Pinpoint the cell where the given text exists, returning its [X, Y] midpoint coordinate. 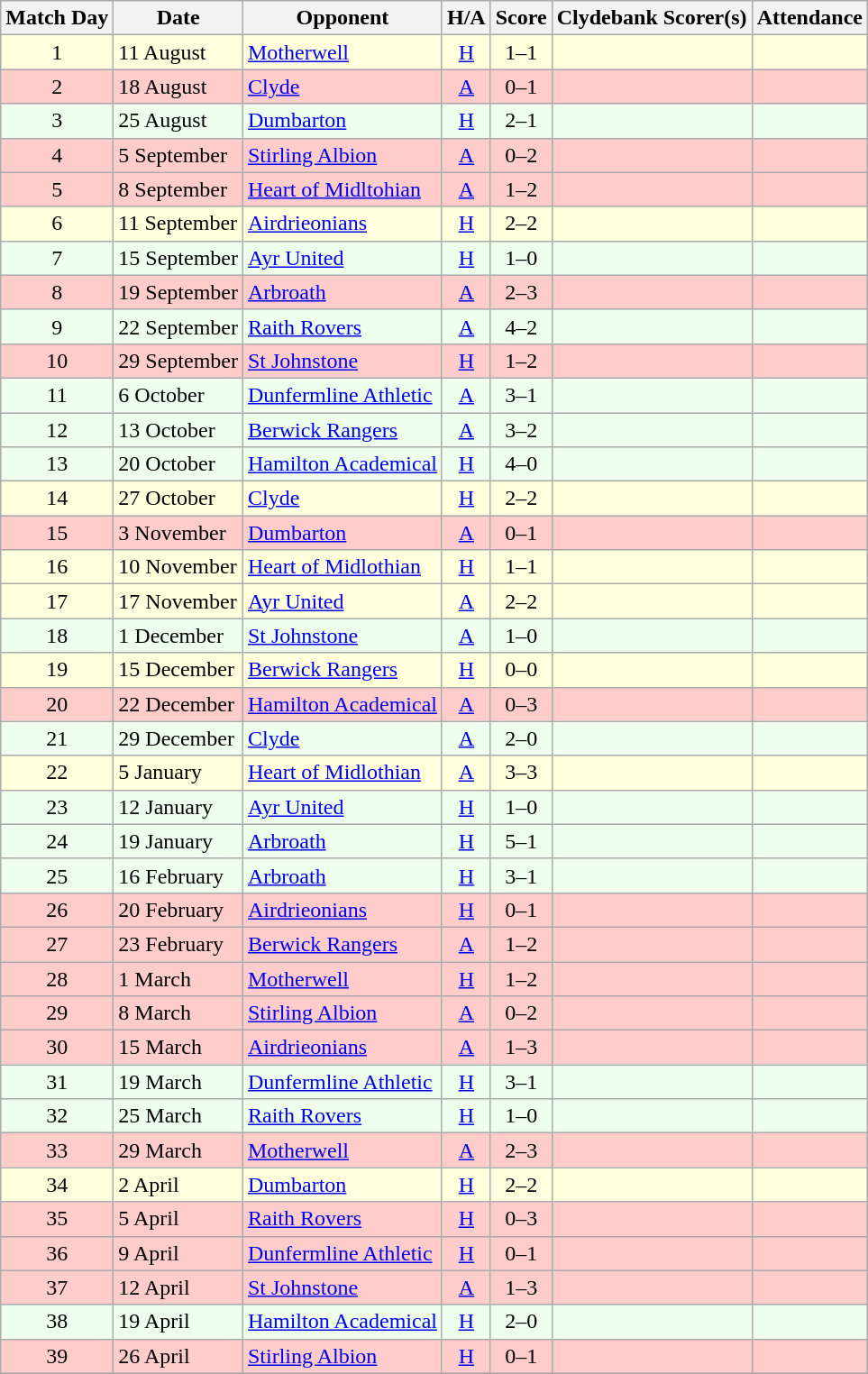
28 [58, 978]
8 March [178, 1013]
39 [58, 1356]
Match Day [58, 18]
30 [58, 1048]
3–2 [521, 430]
29 September [178, 361]
20 [58, 704]
3 November [178, 533]
25 [58, 875]
27 [58, 944]
22 December [178, 704]
6 [58, 224]
Clydebank Scorer(s) [652, 18]
1 March [178, 978]
11 [58, 395]
22 [58, 773]
14 [58, 499]
29 December [178, 738]
27 October [178, 499]
22 September [178, 326]
19 September [178, 292]
Attendance [809, 18]
16 [58, 567]
23 February [178, 944]
7 [58, 258]
17 November [178, 601]
13 October [178, 430]
9 April [178, 1253]
11 August [178, 52]
15 September [178, 258]
17 [58, 601]
23 [58, 807]
25 March [178, 1116]
4–2 [521, 326]
19 April [178, 1322]
10 November [178, 567]
8 [58, 292]
6 October [178, 395]
32 [58, 1116]
21 [58, 738]
26 April [178, 1356]
35 [58, 1219]
2 [58, 87]
9 [58, 326]
12 [58, 430]
19 [58, 670]
29 March [178, 1150]
37 [58, 1287]
36 [58, 1253]
13 [58, 464]
19 March [178, 1082]
5 April [178, 1219]
11 September [178, 224]
Score [521, 18]
10 [58, 361]
2–1 [521, 121]
H/A [466, 18]
Date [178, 18]
4–0 [521, 464]
25 August [178, 121]
18 August [178, 87]
15 March [178, 1048]
4 [58, 155]
1 [58, 52]
29 [58, 1013]
1 December [178, 636]
15 December [178, 670]
34 [58, 1185]
8 September [178, 189]
2 April [178, 1185]
16 February [178, 875]
5–1 [521, 841]
24 [58, 841]
12 January [178, 807]
Opponent [343, 18]
38 [58, 1322]
5 September [178, 155]
15 [58, 533]
26 [58, 910]
20 October [178, 464]
3 [58, 121]
3–3 [521, 773]
33 [58, 1150]
19 January [178, 841]
18 [58, 636]
20 February [178, 910]
5 January [178, 773]
12 April [178, 1287]
0–0 [521, 670]
Heart of Midltohian [343, 189]
31 [58, 1082]
5 [58, 189]
